Return the [X, Y] coordinate for the center point of the cell that contains the specified text.  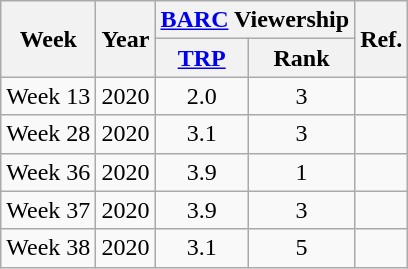
Week 37 [48, 210]
Rank [301, 58]
Ref. [382, 39]
TRP [202, 58]
Week [48, 39]
2.0 [202, 96]
Year [126, 39]
Week 36 [48, 172]
1 [301, 172]
BARC Viewership [255, 20]
Week 38 [48, 248]
Week 13 [48, 96]
Week 28 [48, 134]
5 [301, 248]
